For the text-containing cell, return its midpoint in (x, y) coordinate format. 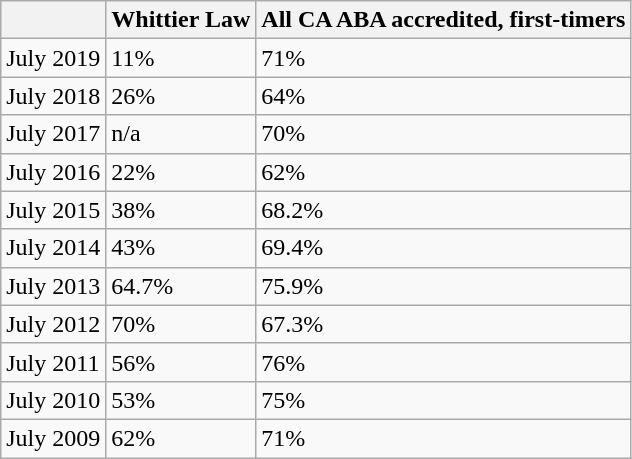
Whittier Law (181, 20)
75% (444, 400)
n/a (181, 134)
July 2013 (54, 286)
July 2018 (54, 96)
43% (181, 248)
July 2015 (54, 210)
64.7% (181, 286)
11% (181, 58)
38% (181, 210)
76% (444, 362)
64% (444, 96)
July 2019 (54, 58)
67.3% (444, 324)
July 2012 (54, 324)
56% (181, 362)
July 2010 (54, 400)
July 2011 (54, 362)
July 2017 (54, 134)
July 2009 (54, 438)
July 2016 (54, 172)
69.4% (444, 248)
68.2% (444, 210)
26% (181, 96)
22% (181, 172)
75.9% (444, 286)
53% (181, 400)
July 2014 (54, 248)
All CA ABA accredited, first-timers (444, 20)
